From the cell containing the given text, extract its center point as [X, Y] coordinate. 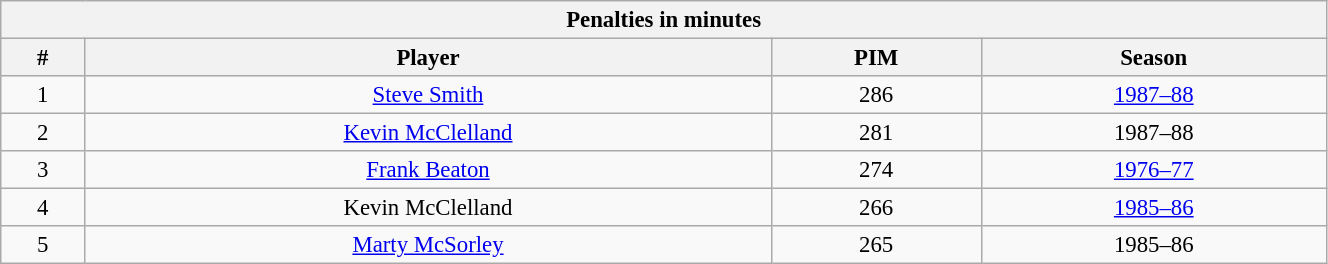
Marty McSorley [428, 245]
2 [43, 133]
266 [876, 208]
Steve Smith [428, 95]
1976–77 [1154, 170]
286 [876, 95]
# [43, 58]
Season [1154, 58]
Frank Beaton [428, 170]
Player [428, 58]
Penalties in minutes [664, 20]
4 [43, 208]
281 [876, 133]
5 [43, 245]
265 [876, 245]
1 [43, 95]
274 [876, 170]
PIM [876, 58]
3 [43, 170]
